Identify which cell holds the provided text, then report its (X, Y) central coordinate. 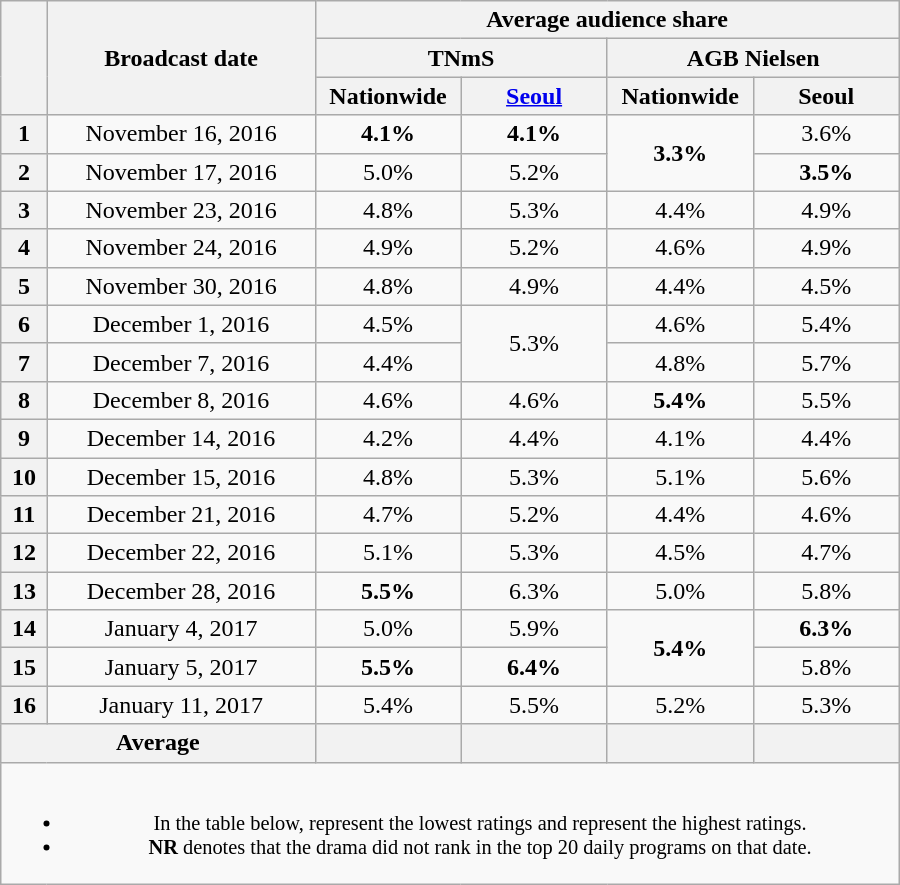
2 (24, 172)
5.9% (534, 629)
January 4, 2017 (181, 629)
November 17, 2016 (181, 172)
9 (24, 438)
January 11, 2017 (181, 705)
5 (24, 286)
December 14, 2016 (181, 438)
11 (24, 515)
TNmS (461, 58)
3 (24, 210)
4 (24, 248)
November 30, 2016 (181, 286)
December 1, 2016 (181, 324)
6.4% (534, 667)
1 (24, 134)
15 (24, 667)
4.2% (388, 438)
Broadcast date (181, 58)
Average audience share (607, 20)
December 15, 2016 (181, 477)
Average (158, 743)
December 7, 2016 (181, 362)
AGB Nielsen (753, 58)
3.6% (826, 134)
January 5, 2017 (181, 667)
7 (24, 362)
12 (24, 553)
16 (24, 705)
December 22, 2016 (181, 553)
14 (24, 629)
10 (24, 477)
3.5% (826, 172)
5.7% (826, 362)
December 8, 2016 (181, 400)
5.6% (826, 477)
6 (24, 324)
November 24, 2016 (181, 248)
13 (24, 591)
3.3% (680, 153)
December 28, 2016 (181, 591)
8 (24, 400)
November 23, 2016 (181, 210)
December 21, 2016 (181, 515)
November 16, 2016 (181, 134)
